Locate the cell with the specified text and output its [X, Y] center coordinate. 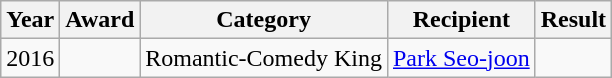
Romantic-Comedy King [264, 58]
Year [30, 20]
Recipient [461, 20]
Category [264, 20]
2016 [30, 58]
Result [573, 20]
Award [100, 20]
Park Seo-joon [461, 58]
